Identify which cell holds the provided text, then report its [X, Y] central coordinate. 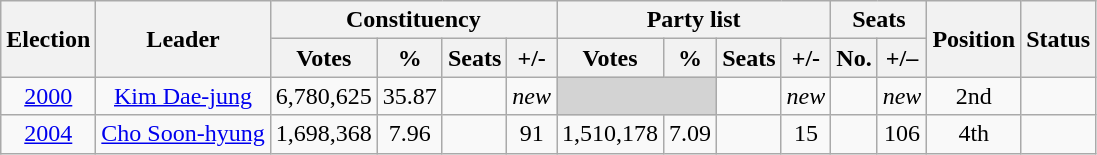
1,510,178 [610, 134]
Election [48, 39]
106 [902, 134]
+/– [902, 58]
2nd [974, 96]
6,780,625 [324, 96]
No. [854, 58]
1,698,368 [324, 134]
35.87 [410, 96]
2004 [48, 134]
Constituency [413, 20]
Party list [693, 20]
Position [974, 39]
7.09 [690, 134]
2000 [48, 96]
7.96 [410, 134]
15 [806, 134]
Kim Dae-jung [183, 96]
Cho Soon-hyung [183, 134]
91 [532, 134]
Leader [183, 39]
4th [974, 134]
Status [1058, 39]
